Locate the cell with the specified text and output its [X, Y] center coordinate. 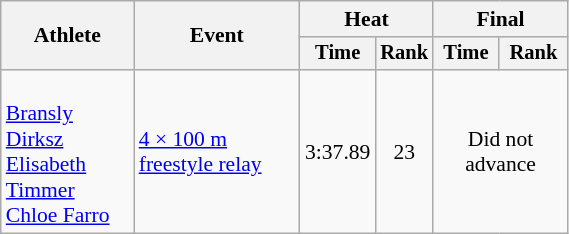
Heat [366, 19]
Event [217, 36]
4 × 100 m freestyle relay [217, 152]
Bransly Dirksz Elisabeth TimmerChloe Farro [68, 152]
3:37.89 [338, 152]
Did not advance [500, 152]
Final [500, 19]
Athlete [68, 36]
23 [404, 152]
